Output the (x, y) coordinate of the center of the cell containing the given text.  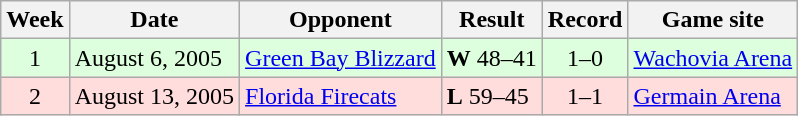
Green Bay Blizzard (341, 58)
Germain Arena (713, 96)
1–1 (585, 96)
Game site (713, 20)
W 48–41 (492, 58)
August 6, 2005 (154, 58)
1–0 (585, 58)
Florida Firecats (341, 96)
Record (585, 20)
L 59–45 (492, 96)
Opponent (341, 20)
Result (492, 20)
Date (154, 20)
2 (35, 96)
Wachovia Arena (713, 58)
1 (35, 58)
August 13, 2005 (154, 96)
Week (35, 20)
